Detect which cell encompasses the target text, then output its [x, y] center coordinate. 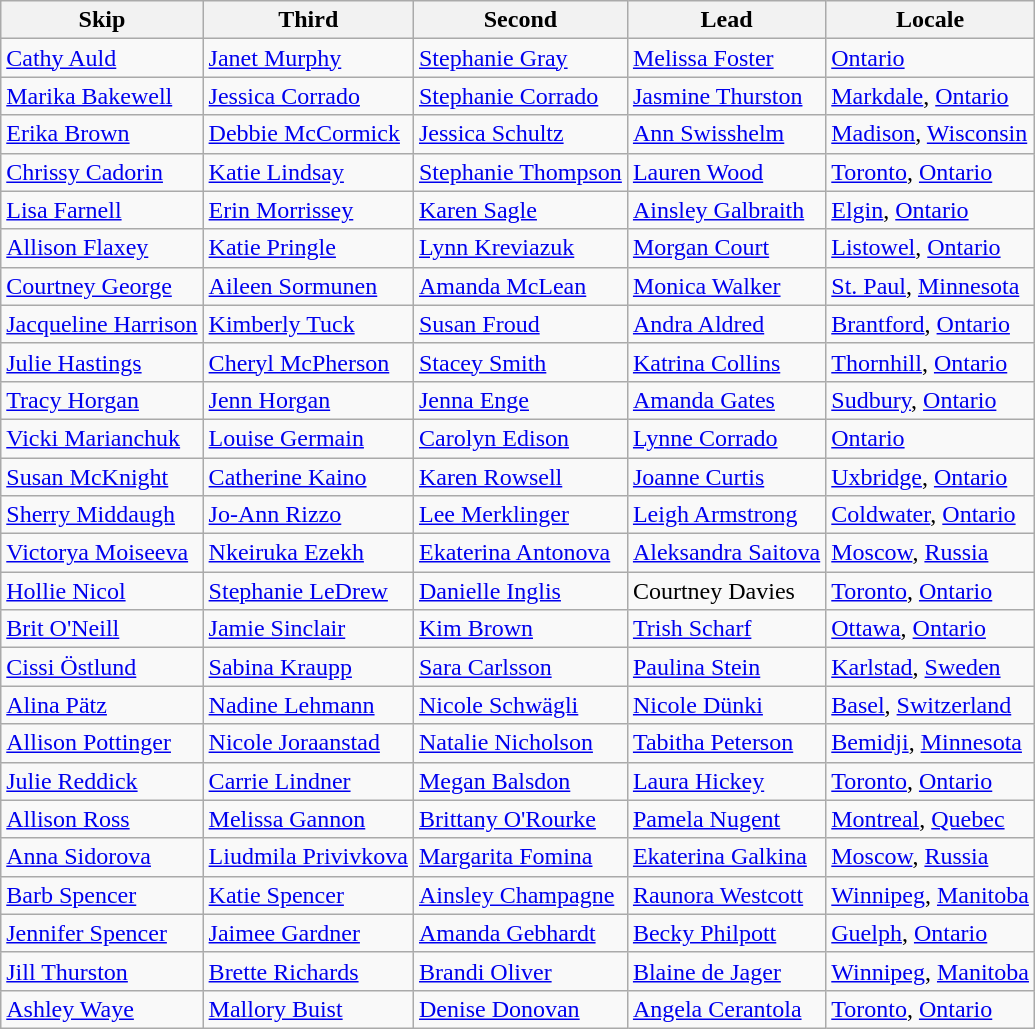
Stephanie Gray [520, 58]
Third [308, 20]
Courtney Davies [726, 591]
Monica Walker [726, 286]
Morgan Court [726, 248]
Leigh Armstrong [726, 515]
Listowel, Ontario [930, 248]
Lisa Farnell [102, 210]
Ainsley Galbraith [726, 210]
Melissa Gannon [308, 819]
Ainsley Champagne [520, 895]
Jacqueline Harrison [102, 324]
Laura Hickey [726, 781]
Markdale, Ontario [930, 96]
Natalie Nicholson [520, 743]
Margarita Fomina [520, 857]
Guelph, Ontario [930, 933]
Stephanie LeDrew [308, 591]
Tabitha Peterson [726, 743]
Kim Brown [520, 629]
St. Paul, Minnesota [930, 286]
Julie Reddick [102, 781]
Allison Ross [102, 819]
Katie Lindsay [308, 172]
Karlstad, Sweden [930, 667]
Mallory Buist [308, 1009]
Cheryl McPherson [308, 362]
Erika Brown [102, 134]
Nicole Dünki [726, 705]
Katie Spencer [308, 895]
Elgin, Ontario [930, 210]
Brantford, Ontario [930, 324]
Erin Morrissey [308, 210]
Lee Merklinger [520, 515]
Debbie McCormick [308, 134]
Carrie Lindner [308, 781]
Jaimee Gardner [308, 933]
Ottawa, Ontario [930, 629]
Montreal, Quebec [930, 819]
Thornhill, Ontario [930, 362]
Amanda Gebhardt [520, 933]
Carolyn Edison [520, 438]
Janet Murphy [308, 58]
Lynn Kreviazuk [520, 248]
Brandi Oliver [520, 971]
Susan Froud [520, 324]
Stephanie Corrado [520, 96]
Raunora Westcott [726, 895]
Courtney George [102, 286]
Jo-Ann Rizzo [308, 515]
Brette Richards [308, 971]
Allison Flaxey [102, 248]
Joanne Curtis [726, 477]
Angela Cerantola [726, 1009]
Allison Pottinger [102, 743]
Nicole Joraanstad [308, 743]
Ashley Waye [102, 1009]
Liudmila Privivkova [308, 857]
Jenn Horgan [308, 400]
Victorya Moiseeva [102, 553]
Amanda Gates [726, 400]
Hollie Nicol [102, 591]
Cathy Auld [102, 58]
Barb Spencer [102, 895]
Trish Scharf [726, 629]
Jenna Enge [520, 400]
Becky Philpott [726, 933]
Jasmine Thurston [726, 96]
Karen Rowsell [520, 477]
Amanda McLean [520, 286]
Jill Thurston [102, 971]
Katrina Collins [726, 362]
Alina Pätz [102, 705]
Megan Balsdon [520, 781]
Katie Pringle [308, 248]
Nadine Lehmann [308, 705]
Lauren Wood [726, 172]
Stacey Smith [520, 362]
Julie Hastings [102, 362]
Catherine Kaino [308, 477]
Andra Aldred [726, 324]
Locale [930, 20]
Chrissy Cadorin [102, 172]
Sherry Middaugh [102, 515]
Sudbury, Ontario [930, 400]
Pamela Nugent [726, 819]
Bemidji, Minnesota [930, 743]
Nkeiruka Ezekh [308, 553]
Ann Swisshelm [726, 134]
Tracy Horgan [102, 400]
Paulina Stein [726, 667]
Basel, Switzerland [930, 705]
Sara Carlsson [520, 667]
Karen Sagle [520, 210]
Danielle Inglis [520, 591]
Brittany O'Rourke [520, 819]
Brit O'Neill [102, 629]
Skip [102, 20]
Sabina Kraupp [308, 667]
Marika Bakewell [102, 96]
Louise Germain [308, 438]
Stephanie Thompson [520, 172]
Jessica Corrado [308, 96]
Second [520, 20]
Anna Sidorova [102, 857]
Nicole Schwägli [520, 705]
Aileen Sormunen [308, 286]
Aleksandra Saitova [726, 553]
Melissa Foster [726, 58]
Kimberly Tuck [308, 324]
Ekaterina Galkina [726, 857]
Madison, Wisconsin [930, 134]
Jamie Sinclair [308, 629]
Susan McKnight [102, 477]
Denise Donovan [520, 1009]
Uxbridge, Ontario [930, 477]
Coldwater, Ontario [930, 515]
Jennifer Spencer [102, 933]
Lynne Corrado [726, 438]
Cissi Östlund [102, 667]
Blaine de Jager [726, 971]
Jessica Schultz [520, 134]
Vicki Marianchuk [102, 438]
Ekaterina Antonova [520, 553]
Lead [726, 20]
